Scan for the cell matching the given text and deliver its [X, Y] coordinate at center. 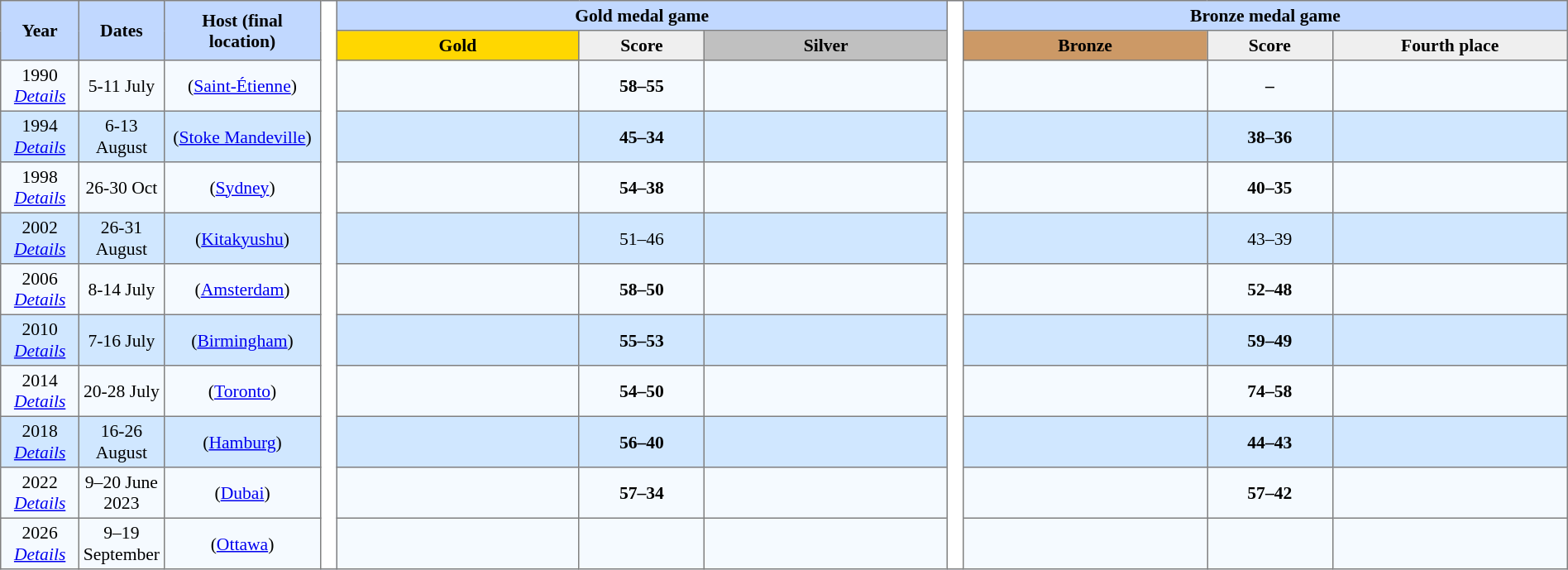
(Dubai) [241, 493]
26-31 August [121, 238]
(Toronto) [241, 391]
54–50 [642, 391]
40–35 [1270, 188]
16-26 August [121, 442]
Silver [826, 46]
Bronze [1085, 46]
1998 Details [40, 188]
26-30 Oct [121, 188]
2022Details [40, 493]
57–34 [642, 493]
Fourth place [1450, 46]
44–43 [1270, 442]
2014Details [40, 391]
74–58 [1270, 391]
9–19 September [121, 544]
45–34 [642, 137]
6-13 August [121, 137]
(Sydney) [241, 188]
Year [40, 31]
Gold [458, 46]
57–42 [1270, 493]
8-14 July [121, 290]
58–55 [642, 86]
43–39 [1270, 238]
(Amsterdam) [241, 290]
Bronze medal game [1265, 16]
2026Details [40, 544]
54–38 [642, 188]
(Birmingham) [241, 340]
5-11 July [121, 86]
9–20 June 2023 [121, 493]
56–40 [642, 442]
– [1270, 86]
(Ottawa) [241, 544]
58–50 [642, 290]
20-28 July [121, 391]
1994 Details [40, 137]
2002 Details [40, 238]
2010 Details [40, 340]
Dates [121, 31]
2006 Details [40, 290]
52–48 [1270, 290]
7-16 July [121, 340]
(Stoke Mandeville) [241, 137]
55–53 [642, 340]
(Kitakyushu) [241, 238]
2018 Details [40, 442]
(Saint-Étienne) [241, 86]
1990 Details [40, 86]
38–36 [1270, 137]
51–46 [642, 238]
Gold medal game [642, 16]
Host (final location) [241, 31]
59–49 [1270, 340]
(Hamburg) [241, 442]
